Provide the [X, Y] coordinate of the cell's center where the given text is located.  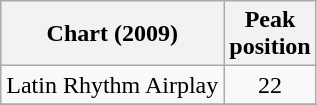
Peakposition [270, 34]
Chart (2009) [112, 34]
Latin Rhythm Airplay [112, 85]
22 [270, 85]
